Locate the cell with the specified text and output its (X, Y) center coordinate. 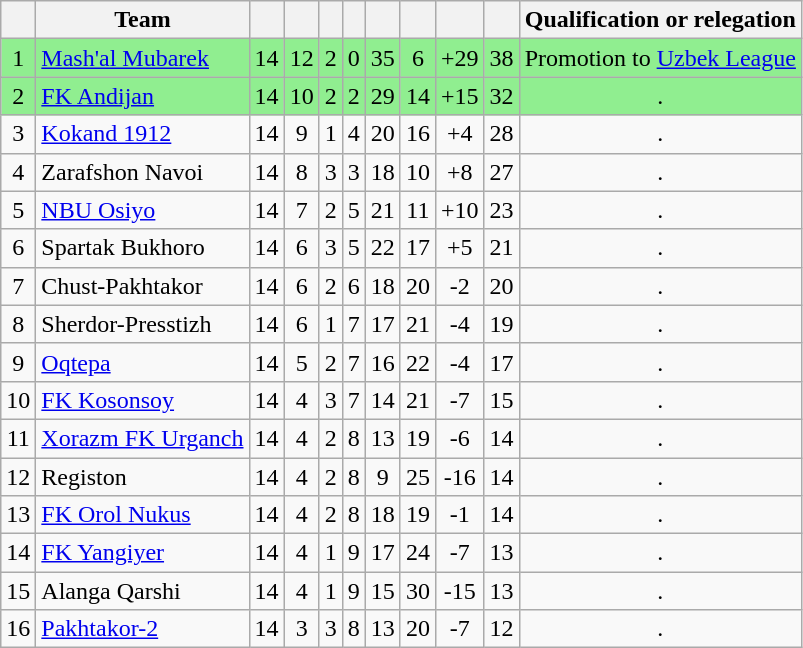
25 (418, 477)
Pakhtakor-2 (142, 629)
NBU Osiyo (142, 210)
Spartak Bukhoro (142, 248)
Oqtepa (142, 362)
+15 (460, 96)
24 (418, 553)
0 (354, 58)
+4 (460, 134)
+8 (460, 172)
Registon (142, 477)
+5 (460, 248)
FK Yangiyer (142, 553)
FK Andijan (142, 96)
Mash'al Mubarek (142, 58)
30 (418, 591)
Kokand 1912 (142, 134)
Team (142, 20)
FK Orol Nukus (142, 515)
-2 (460, 286)
38 (502, 58)
29 (382, 96)
Qualification or relegation (660, 20)
+29 (460, 58)
28 (502, 134)
Xorazm FK Urganch (142, 438)
-6 (460, 438)
-15 (460, 591)
Alanga Qarshi (142, 591)
+10 (460, 210)
Promotion to Uzbek League (660, 58)
Sherdor-Presstizh (142, 324)
27 (502, 172)
Zarafshon Navoi (142, 172)
32 (502, 96)
Chust-Pakhtakor (142, 286)
23 (502, 210)
-16 (460, 477)
FK Kosonsoy (142, 400)
35 (382, 58)
-1 (460, 515)
